Locate the cell with the specified text and output its (X, Y) center coordinate. 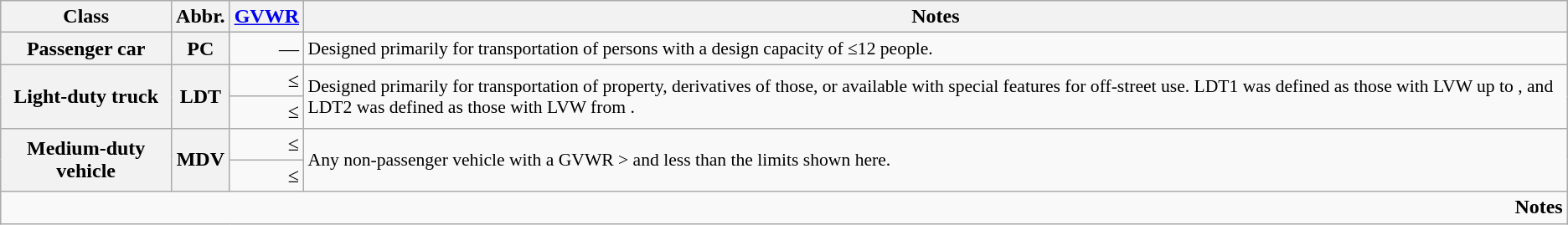
MDV (201, 160)
Light-duty truck (86, 96)
Designed primarily for transportation of persons with a design capacity of ≤12 people. (936, 49)
— (266, 49)
PC (201, 49)
GVWR (266, 17)
Medium-duty vehicle (86, 160)
Abbr. (201, 17)
LDT (201, 96)
Class (86, 17)
Any non-passenger vehicle with a GVWR > and less than the limits shown here. (936, 160)
Passenger car (86, 49)
